Pinpoint the cell where the given text exists, returning its [x, y] midpoint coordinate. 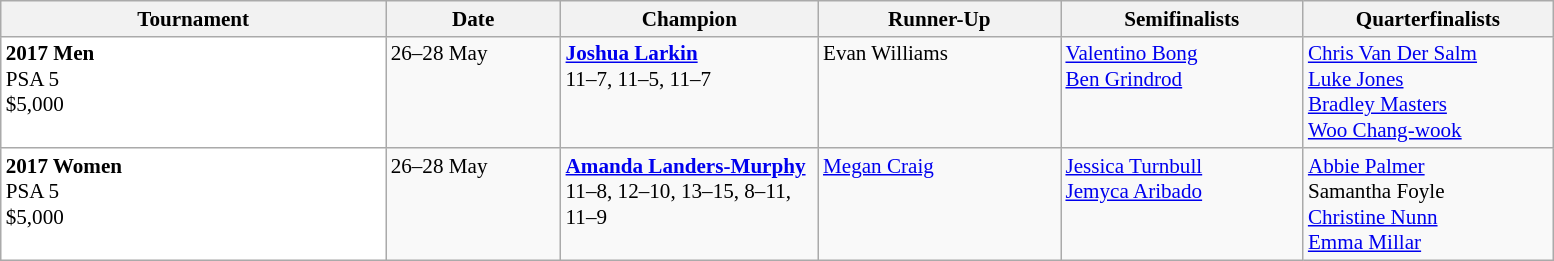
Runner-Up [939, 18]
Amanda Landers-Murphy11–8, 12–10, 13–15, 8–11, 11–9 [690, 204]
Semifinalists [1181, 18]
Quarterfinalists [1428, 18]
Abbie Palmer Samantha Foyle Christine Nunn Emma Millar [1428, 204]
Chris Van Der Salm Luke Jones Bradley Masters Woo Chang-wook [1428, 92]
Megan Craig [939, 204]
Champion [690, 18]
Valentino Bong Ben Grindrod [1181, 92]
2017 MenPSA 5$5,000 [194, 92]
Date [474, 18]
Joshua Larkin11–7, 11–5, 11–7 [690, 92]
Jessica Turnbull Jemyca Aribado [1181, 204]
Evan Williams [939, 92]
Tournament [194, 18]
2017 WomenPSA 5$5,000 [194, 204]
